Locate the cell with the specified text and output its (x, y) center coordinate. 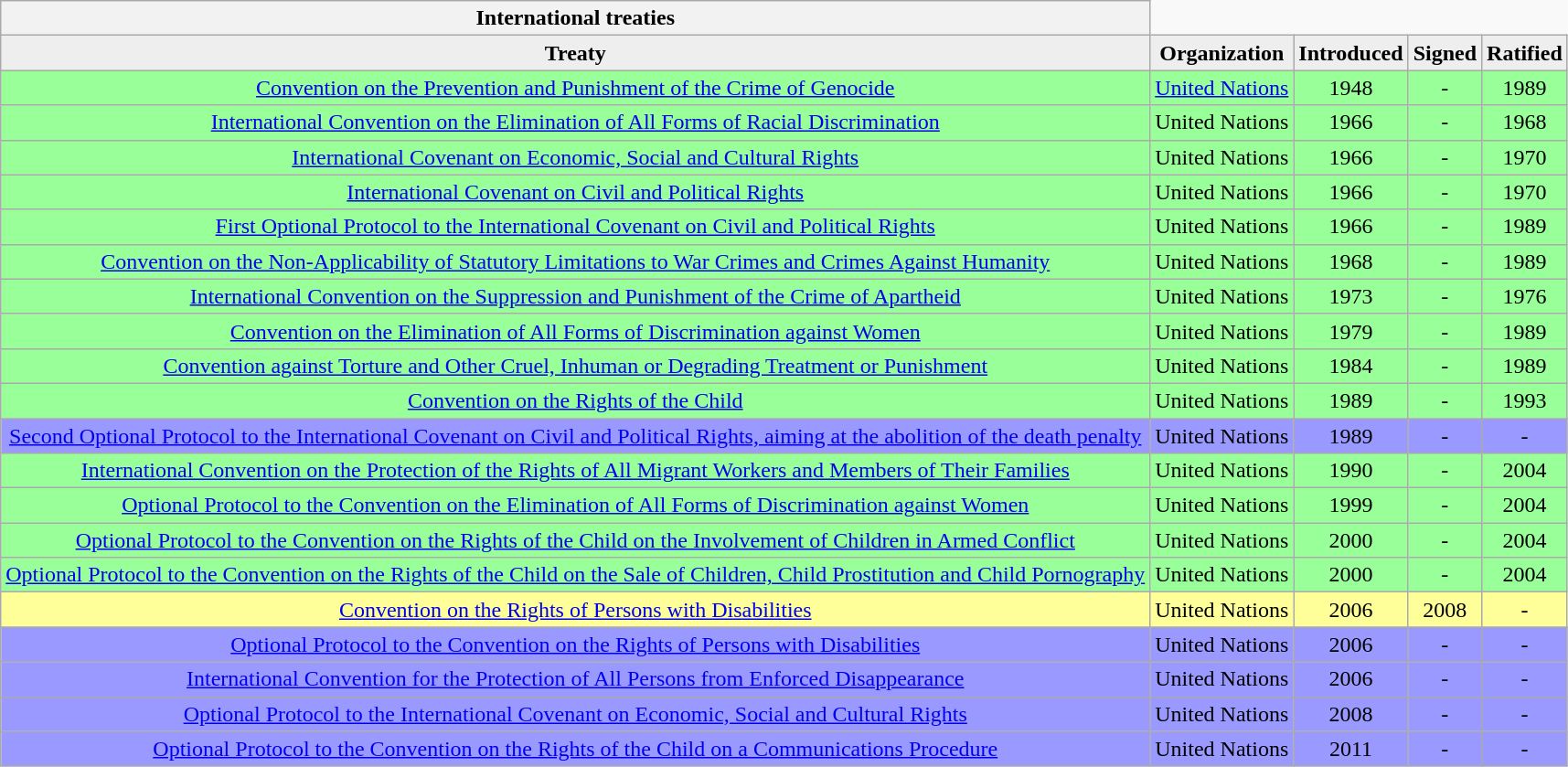
International Convention for the Protection of All Persons from Enforced Disappearance (576, 679)
1976 (1525, 296)
Convention on the Rights of the Child (576, 400)
Signed (1445, 53)
Convention against Torture and Other Cruel, Inhuman or Degrading Treatment or Punishment (576, 366)
Introduced (1351, 53)
International treaties (576, 18)
International Covenant on Economic, Social and Cultural Rights (576, 157)
Second Optional Protocol to the International Covenant on Civil and Political Rights, aiming at the abolition of the death penalty (576, 436)
Organization (1221, 53)
1990 (1351, 471)
Treaty (576, 53)
1948 (1351, 88)
Optional Protocol to the Convention on the Rights of the Child on the Sale of Children, Child Prostitution and Child Pornography (576, 575)
International Convention on the Protection of the Rights of All Migrant Workers and Members of Their Families (576, 471)
1984 (1351, 366)
Optional Protocol to the Convention on the Elimination of All Forms of Discrimination against Women (576, 506)
1993 (1525, 400)
Optional Protocol to the Convention on the Rights of the Child on the Involvement of Children in Armed Conflict (576, 540)
International Covenant on Civil and Political Rights (576, 192)
2011 (1351, 749)
Ratified (1525, 53)
Convention on the Prevention and Punishment of the Crime of Genocide (576, 88)
Convention on the Elimination of All Forms of Discrimination against Women (576, 331)
1973 (1351, 296)
Optional Protocol to the International Covenant on Economic, Social and Cultural Rights (576, 714)
1979 (1351, 331)
International Convention on the Elimination of All Forms of Racial Discrimination (576, 123)
First Optional Protocol to the International Covenant on Civil and Political Rights (576, 227)
International Convention on the Suppression and Punishment of the Crime of Apartheid (576, 296)
1999 (1351, 506)
Convention on the Non-Applicability of Statutory Limitations to War Crimes and Crimes Against Humanity (576, 261)
Convention on the Rights of Persons with Disabilities (576, 610)
Optional Protocol to the Convention on the Rights of Persons with Disabilities (576, 644)
Optional Protocol to the Convention on the Rights of the Child on a Communications Procedure (576, 749)
